Scan for the cell matching the given text and deliver its [x, y] coordinate at center. 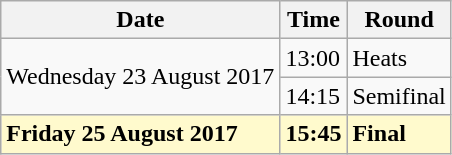
Heats [399, 58]
Wednesday 23 August 2017 [140, 77]
Round [399, 20]
Date [140, 20]
13:00 [314, 58]
14:15 [314, 96]
15:45 [314, 134]
Final [399, 134]
Friday 25 August 2017 [140, 134]
Time [314, 20]
Semifinal [399, 96]
